Find where the given text appears and provide that cell's center as (X, Y) coordinate. 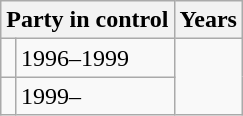
1999– (94, 96)
Party in control (88, 20)
Years (208, 20)
1996–1999 (94, 58)
